Scan for the cell matching the given text and deliver its [x, y] coordinate at center. 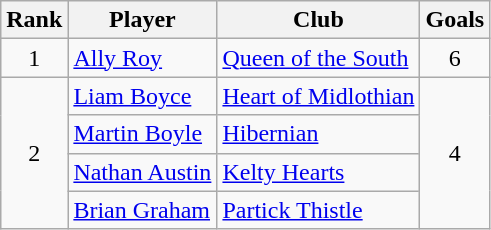
Player [142, 20]
Goals [455, 20]
Brian Graham [142, 210]
Hibernian [318, 134]
Partick Thistle [318, 210]
Club [318, 20]
Rank [34, 20]
1 [34, 58]
Nathan Austin [142, 172]
Kelty Hearts [318, 172]
Ally Roy [142, 58]
4 [455, 153]
6 [455, 58]
2 [34, 153]
Liam Boyce [142, 96]
Martin Boyle [142, 134]
Queen of the South [318, 58]
Heart of Midlothian [318, 96]
